Output the (X, Y) coordinate of the center of the cell containing the given text.  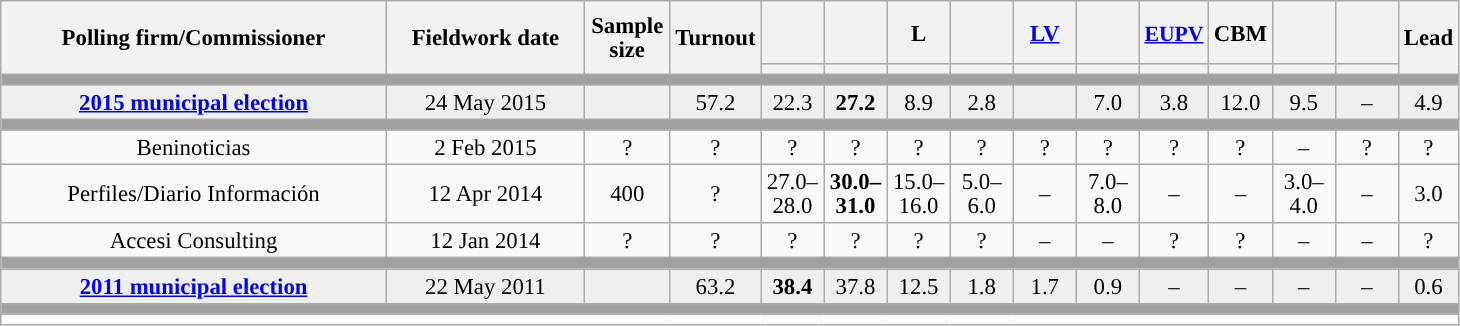
2015 municipal election (194, 102)
63.2 (716, 286)
27.2 (856, 102)
7.0 (1108, 102)
0.9 (1108, 286)
12 Jan 2014 (485, 242)
CBM (1240, 32)
Fieldwork date (485, 38)
12.0 (1240, 102)
Accesi Consulting (194, 242)
7.0–8.0 (1108, 194)
LV (1044, 32)
2011 municipal election (194, 286)
22 May 2011 (485, 286)
37.8 (856, 286)
15.0–16.0 (918, 194)
Lead (1428, 38)
400 (627, 194)
Perfiles/Diario Información (194, 194)
Turnout (716, 38)
0.6 (1428, 286)
8.9 (918, 102)
2.8 (982, 102)
Sample size (627, 38)
3.8 (1174, 102)
5.0–6.0 (982, 194)
4.9 (1428, 102)
30.0–31.0 (856, 194)
Polling firm/Commissioner (194, 38)
3.0–4.0 (1304, 194)
3.0 (1428, 194)
2 Feb 2015 (485, 148)
24 May 2015 (485, 102)
57.2 (716, 102)
38.4 (792, 286)
Beninoticias (194, 148)
22.3 (792, 102)
1.7 (1044, 286)
27.0–28.0 (792, 194)
12 Apr 2014 (485, 194)
1.8 (982, 286)
L (918, 32)
EUPV (1174, 32)
12.5 (918, 286)
9.5 (1304, 102)
